Locate the cell with the specified text and output its (X, Y) center coordinate. 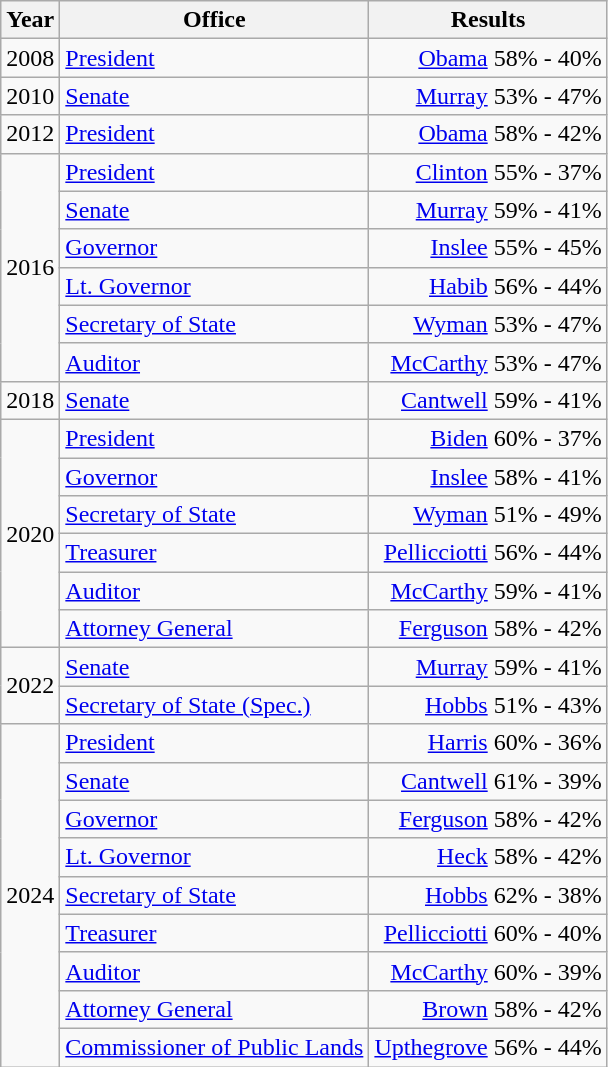
Clinton 55% - 37% (488, 172)
McCarthy 59% - 41% (488, 591)
Wyman 53% - 47% (488, 324)
2008 (30, 58)
Results (488, 20)
2018 (30, 400)
McCarthy 60% - 39% (488, 971)
Pellicciotti 56% - 44% (488, 553)
Brown 58% - 42% (488, 1009)
Upthegrove 56% - 44% (488, 1047)
Office (214, 20)
Inslee 58% - 41% (488, 477)
Hobbs 51% - 43% (488, 705)
Habib 56% - 44% (488, 286)
Obama 58% - 42% (488, 134)
Pellicciotti 60% - 40% (488, 933)
Biden 60% - 37% (488, 438)
Secretary of State (Spec.) (214, 705)
Heck 58% - 42% (488, 857)
McCarthy 53% - 47% (488, 362)
Murray 53% - 47% (488, 96)
Commissioner of Public Lands (214, 1047)
Cantwell 59% - 41% (488, 400)
Hobbs 62% - 38% (488, 895)
2016 (30, 267)
Harris 60% - 36% (488, 743)
Obama 58% - 40% (488, 58)
Year (30, 20)
Cantwell 61% - 39% (488, 781)
2024 (30, 896)
2010 (30, 96)
2012 (30, 134)
Wyman 51% - 49% (488, 515)
Inslee 55% - 45% (488, 248)
2020 (30, 533)
2022 (30, 686)
